Find where the given text appears and provide that cell's center as [X, Y] coordinate. 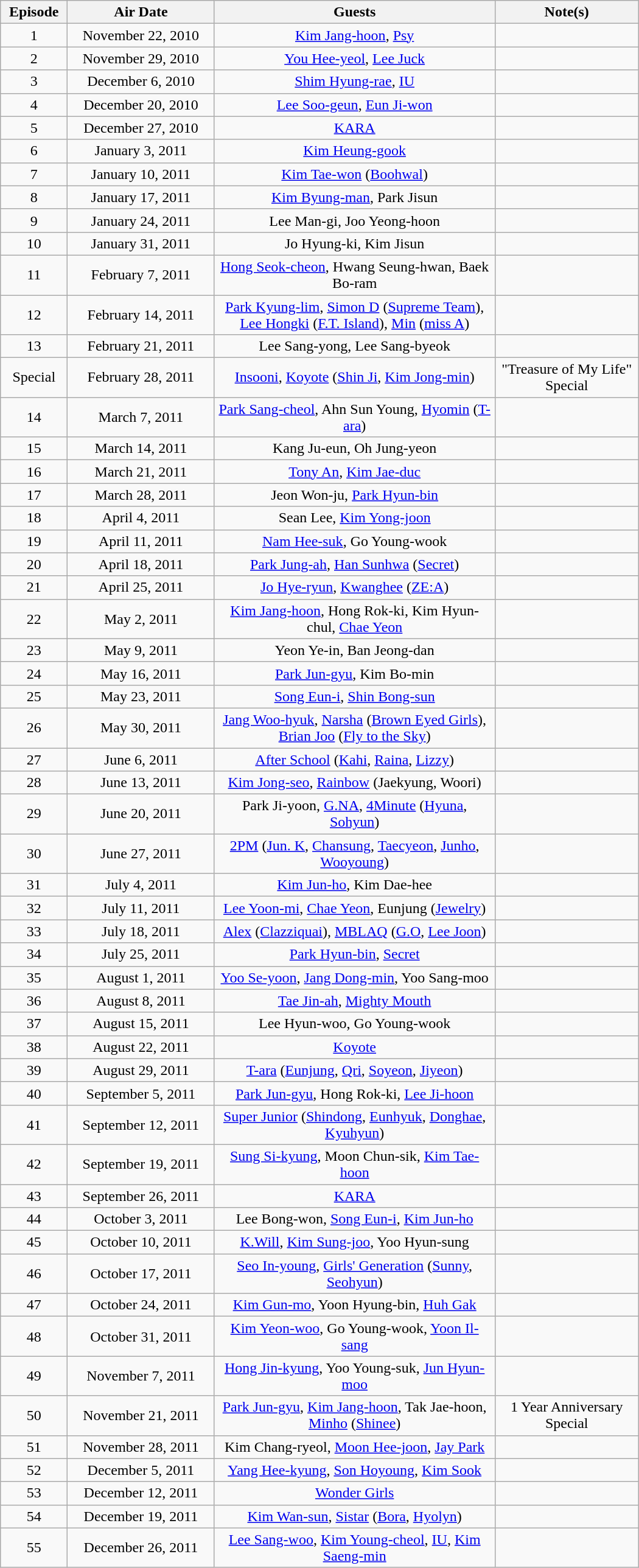
October 3, 2011 [141, 1219]
31 [34, 885]
December 26, 2011 [141, 1547]
August 1, 2011 [141, 978]
51 [34, 1447]
April 18, 2011 [141, 564]
December 6, 2010 [141, 82]
April 4, 2011 [141, 518]
1 [34, 35]
Jang Woo-hyuk, Narsha (Brown Eyed Girls), Brian Joo (Fly to the Sky) [354, 728]
May 2, 2011 [141, 618]
35 [34, 978]
Shim Hyung-rae, IU [354, 82]
November 29, 2010 [141, 58]
42 [34, 1164]
Kim Jun-ho, Kim Dae-hee [354, 885]
February 21, 2011 [141, 346]
September 19, 2011 [141, 1164]
43 [34, 1196]
September 5, 2011 [141, 1093]
Air Date [141, 12]
Guests [354, 12]
4 [34, 105]
46 [34, 1273]
21 [34, 587]
Kim Wan-sun, Sistar (Bora, Hyolyn) [354, 1516]
10 [34, 243]
After School (Kahi, Raina, Lizzy) [354, 759]
18 [34, 518]
October 17, 2011 [141, 1273]
Wonder Girls [354, 1493]
July 25, 2011 [141, 954]
39 [34, 1070]
30 [34, 853]
July 18, 2011 [141, 931]
12 [34, 314]
23 [34, 650]
March 14, 2011 [141, 449]
Park Ji-yoon, G.NA, 4Minute (Hyuna, Sohyun) [354, 814]
Jo Hye-ryun, Kwanghee (ZE:A) [354, 587]
44 [34, 1219]
36 [34, 1001]
December 19, 2011 [141, 1516]
3 [34, 82]
Note(s) [567, 12]
June 13, 2011 [141, 783]
2PM (Jun. K, Chansung, Taecyeon, Junho, Wooyoung) [354, 853]
Kim Heung-gook [354, 151]
Kim Jang-hoon, Psy [354, 35]
Song Eun-i, Shin Bong-sun [354, 696]
49 [34, 1376]
33 [34, 931]
July 4, 2011 [141, 885]
Park Jun-gyu, Hong Rok-ki, Lee Ji-hoon [354, 1093]
August 15, 2011 [141, 1024]
April 25, 2011 [141, 587]
Lee Sang-yong, Lee Sang-byeok [354, 346]
48 [34, 1337]
32 [34, 908]
"Treasure of My Life" Special [567, 377]
54 [34, 1516]
Park Hyun-bin, Secret [354, 954]
8 [34, 197]
45 [34, 1242]
K.Will, Kim Sung-joo, Yoo Hyun-sung [354, 1242]
19 [34, 541]
34 [34, 954]
November 28, 2011 [141, 1447]
Insooni, Koyote (Shin Ji, Kim Jong-min) [354, 377]
June 27, 2011 [141, 853]
40 [34, 1093]
38 [34, 1047]
Koyote [354, 1047]
Kim Byung-man, Park Jisun [354, 197]
Tony An, Kim Jae-duc [354, 472]
29 [34, 814]
September 26, 2011 [141, 1196]
9 [34, 220]
Lee Man-gi, Joo Yeong-hoon [354, 220]
November 21, 2011 [141, 1416]
Yoo Se-yoon, Jang Dong-min, Yoo Sang-moo [354, 978]
25 [34, 696]
5 [34, 128]
28 [34, 783]
53 [34, 1493]
Park Jun-gyu, Kim Bo-min [354, 673]
Sean Lee, Kim Yong-joon [354, 518]
Kim Chang-ryeol, Moon Hee-joon, Jay Park [354, 1447]
December 5, 2011 [141, 1470]
15 [34, 449]
2 [34, 58]
February 28, 2011 [141, 377]
October 10, 2011 [141, 1242]
Kim Gun-mo, Yoon Hyung-bin, Huh Gak [354, 1305]
September 12, 2011 [141, 1125]
Lee Sang-woo, Kim Young-cheol, IU, Kim Saeng-min [354, 1547]
April 11, 2011 [141, 541]
7 [34, 174]
Park Kyung-lim, Simon D (Supreme Team), Lee Hongki (F.T. Island), Min (miss A) [354, 314]
November 7, 2011 [141, 1376]
March 7, 2011 [141, 418]
January 17, 2011 [141, 197]
March 21, 2011 [141, 472]
January 31, 2011 [141, 243]
February 7, 2011 [141, 275]
Kim Yeon-woo, Go Young-wook, Yoon Il-sang [354, 1337]
June 20, 2011 [141, 814]
May 23, 2011 [141, 696]
January 3, 2011 [141, 151]
Kim Jong-seo, Rainbow (Jaekyung, Woori) [354, 783]
January 24, 2011 [141, 220]
55 [34, 1547]
December 20, 2010 [141, 105]
41 [34, 1125]
Yang Hee-kyung, Son Hoyoung, Kim Sook [354, 1470]
52 [34, 1470]
Yeon Ye-in, Ban Jeong-dan [354, 650]
You Hee-yeol, Lee Juck [354, 58]
Lee Yoon-mi, Chae Yeon, Eunjung (Jewelry) [354, 908]
17 [34, 495]
37 [34, 1024]
Park Jung-ah, Han Sunhwa (Secret) [354, 564]
22 [34, 618]
August 22, 2011 [141, 1047]
Lee Bong-won, Song Eun-i, Kim Jun-ho [354, 1219]
Lee Soo-geun, Eun Ji-won [354, 105]
Hong Jin-kyung, Yoo Young-suk, Jun Hyun-moo [354, 1376]
1 Year Anniversary Special [567, 1416]
Kang Ju-eun, Oh Jung-yeon [354, 449]
Lee Hyun-woo, Go Young-wook [354, 1024]
Special [34, 377]
August 8, 2011 [141, 1001]
Seo In-young, Girls' Generation (Sunny, Seohyun) [354, 1273]
May 30, 2011 [141, 728]
January 10, 2011 [141, 174]
Jeon Won-ju, Park Hyun-bin [354, 495]
T-ara (Eunjung, Qri, Soyeon, Jiyeon) [354, 1070]
Sung Si-kyung, Moon Chun-sik, Kim Tae-hoon [354, 1164]
Kim Jang-hoon, Hong Rok-ki, Kim Hyun-chul, Chae Yeon [354, 618]
Jo Hyung-ki, Kim Jisun [354, 243]
26 [34, 728]
47 [34, 1305]
11 [34, 275]
June 6, 2011 [141, 759]
May 9, 2011 [141, 650]
6 [34, 151]
November 22, 2010 [141, 35]
Super Junior (Shindong, Eunhyuk, Donghae, Kyuhyun) [354, 1125]
Park Jun-gyu, Kim Jang-hoon, Tak Jae-hoon, Minho (Shinee) [354, 1416]
July 11, 2011 [141, 908]
Alex (Clazziquai), MBLAQ (G.O, Lee Joon) [354, 931]
Nam Hee-suk, Go Young-wook [354, 541]
October 31, 2011 [141, 1337]
February 14, 2011 [141, 314]
24 [34, 673]
13 [34, 346]
May 16, 2011 [141, 673]
December 27, 2010 [141, 128]
Park Sang-cheol, Ahn Sun Young, Hyomin (T-ara) [354, 418]
16 [34, 472]
December 12, 2011 [141, 1493]
Episode [34, 12]
14 [34, 418]
Kim Tae-won (Boohwal) [354, 174]
20 [34, 564]
27 [34, 759]
50 [34, 1416]
Hong Seok-cheon, Hwang Seung-hwan, Baek Bo-ram [354, 275]
August 29, 2011 [141, 1070]
Tae Jin-ah, Mighty Mouth [354, 1001]
October 24, 2011 [141, 1305]
March 28, 2011 [141, 495]
